Determine the (x, y) coordinate at the center of the cell enclosing the given text.  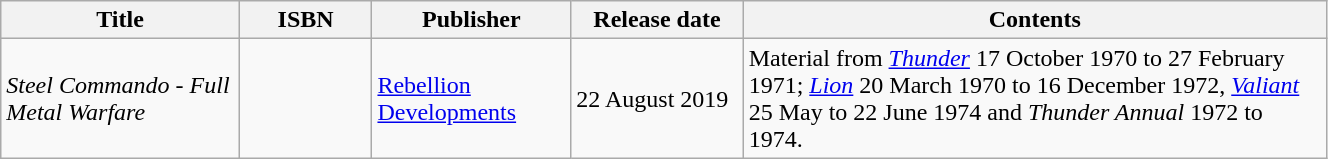
Rebellion Developments (472, 98)
Publisher (472, 20)
ISBN (306, 20)
Title (120, 20)
Contents (1034, 20)
Release date (657, 20)
22 August 2019 (657, 98)
Steel Commando - Full Metal Warfare (120, 98)
